Return [X, Y] of the center of cell containing provided text 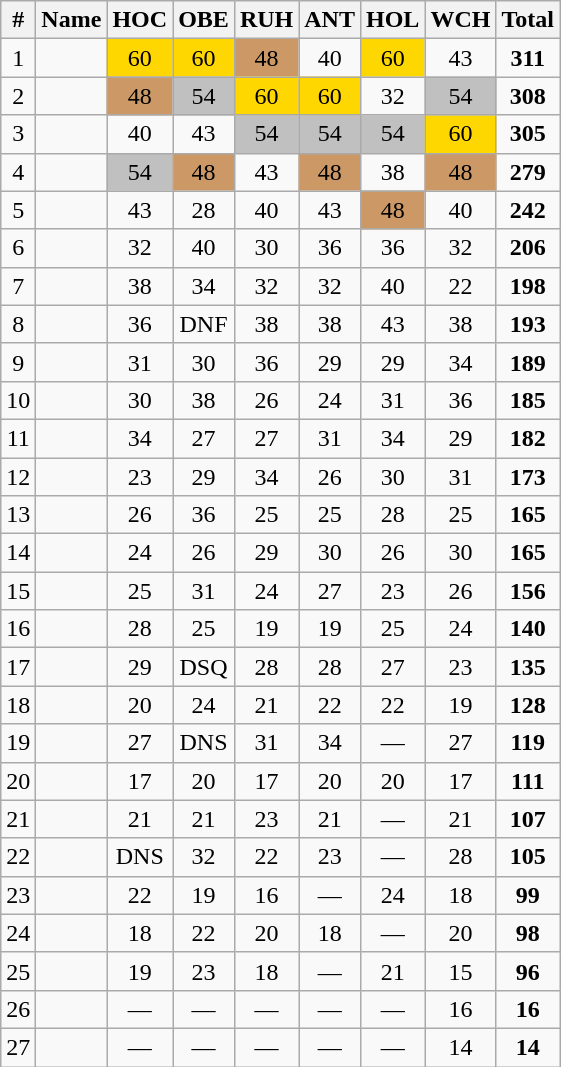
185 [528, 400]
2 [18, 96]
ANT [330, 20]
8 [18, 324]
DSQ [204, 667]
308 [528, 96]
DNF [204, 324]
173 [528, 477]
305 [528, 134]
198 [528, 286]
98 [528, 933]
111 [528, 781]
6 [18, 248]
9 [18, 362]
182 [528, 438]
12 [18, 477]
193 [528, 324]
140 [528, 629]
7 [18, 286]
99 [528, 895]
96 [528, 971]
128 [528, 705]
3 [18, 134]
Total [528, 20]
HOL [392, 20]
242 [528, 210]
135 [528, 667]
119 [528, 743]
311 [528, 58]
13 [18, 515]
105 [528, 857]
107 [528, 819]
1 [18, 58]
4 [18, 172]
WCH [460, 20]
10 [18, 400]
206 [528, 248]
5 [18, 210]
279 [528, 172]
# [18, 20]
RUH [266, 20]
Name [72, 20]
156 [528, 591]
OBE [204, 20]
11 [18, 438]
189 [528, 362]
HOC [140, 20]
